Output the (x, y) coordinate of the center of the cell containing the given text.  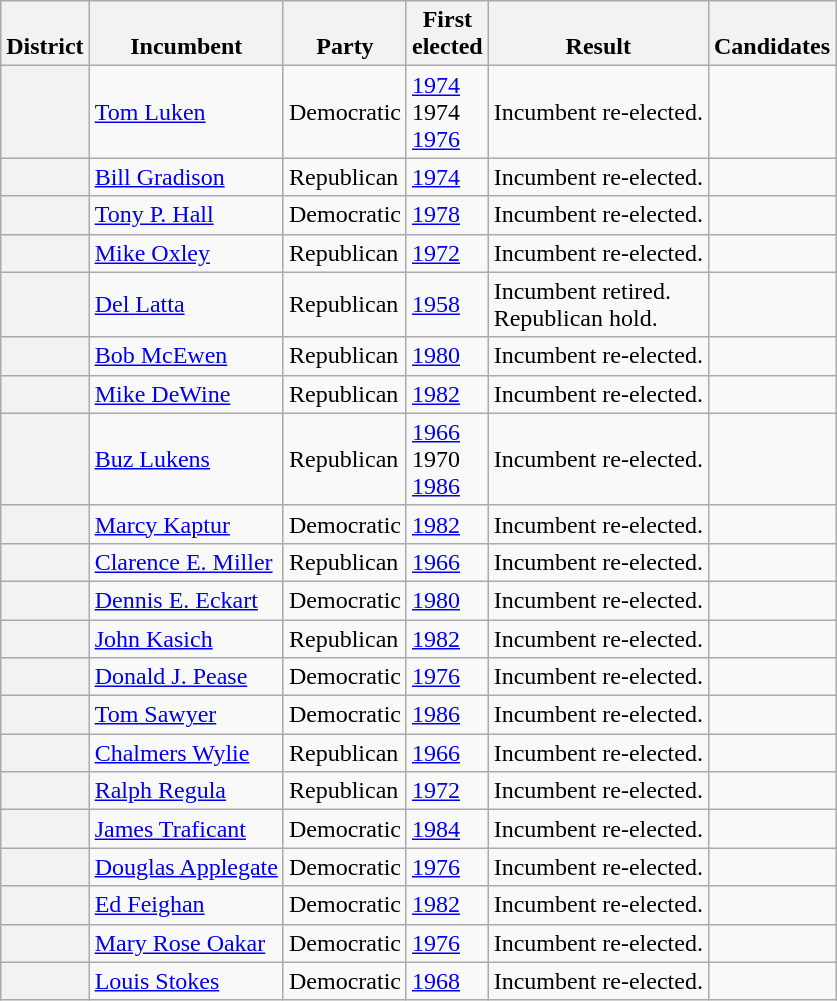
District (45, 34)
Bob McEwen (186, 356)
1984 (447, 829)
Clarence E. Miller (186, 562)
Dennis E. Eckart (186, 600)
1958 (447, 304)
1974 1974 1976 (447, 112)
Tom Sawyer (186, 715)
Incumbent (186, 34)
Ed Feighan (186, 905)
Louis Stokes (186, 981)
Del Latta (186, 304)
Marcy Kaptur (186, 524)
John Kasich (186, 639)
Mike Oxley (186, 253)
Mike DeWine (186, 394)
Party (344, 34)
Buz Lukens (186, 459)
Firstelected (447, 34)
Mary Rose Oakar (186, 943)
1978 (447, 215)
Bill Gradison (186, 177)
Douglas Applegate (186, 867)
Ralph Regula (186, 791)
1974 (447, 177)
Donald J. Pease (186, 677)
James Traficant (186, 829)
Incumbent retired.Republican hold. (598, 304)
Tom Luken (186, 112)
Tony P. Hall (186, 215)
1968 (447, 981)
Chalmers Wylie (186, 753)
Result (598, 34)
1986 (447, 715)
19661970 1986 (447, 459)
Candidates (772, 34)
